Scan for the cell matching the given text and deliver its [X, Y] coordinate at center. 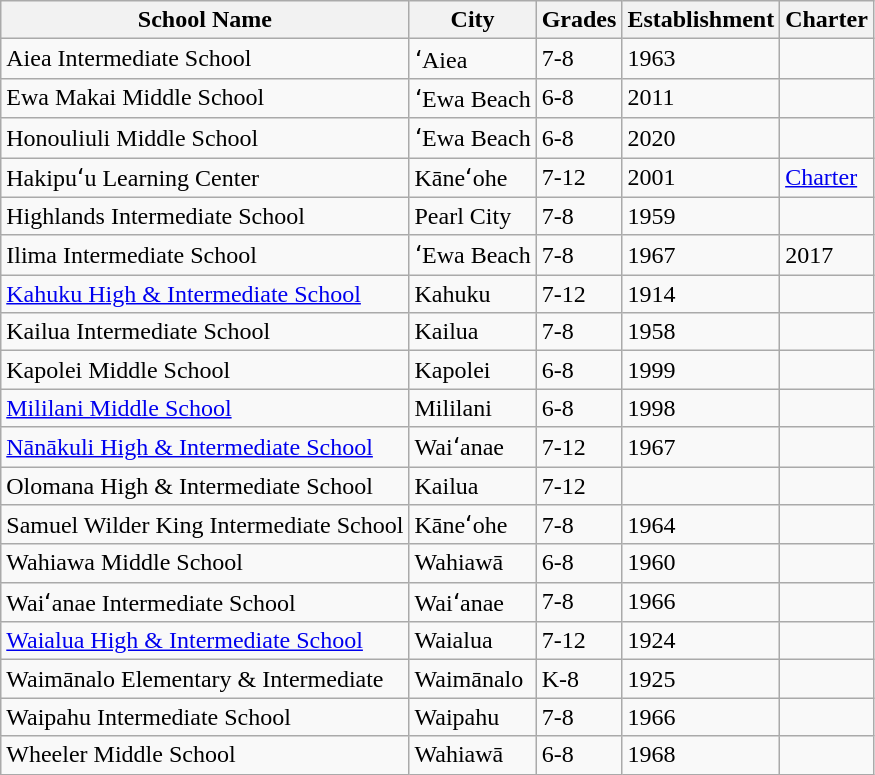
Hakipuʻu Learning Center [205, 178]
Samuel Wilder King Intermediate School [205, 525]
2020 [701, 138]
2011 [701, 98]
Kahuku High & Intermediate School [205, 294]
1914 [701, 294]
Waipahu Intermediate School [205, 717]
Nānākuli High & Intermediate School [205, 447]
Waialua [472, 641]
Highlands Intermediate School [205, 216]
Kapolei Middle School [205, 370]
Honouliuli Middle School [205, 138]
Kahuku [472, 294]
1963 [701, 59]
1925 [701, 679]
1959 [701, 216]
ʻAiea [472, 59]
1964 [701, 525]
1924 [701, 641]
Waiʻanae Intermediate School [205, 602]
1958 [701, 332]
Waimānalo [472, 679]
City [472, 20]
Kapolei [472, 370]
Wheeler Middle School [205, 755]
Kailua Intermediate School [205, 332]
1960 [701, 563]
Ilima Intermediate School [205, 255]
2001 [701, 178]
Mililani Middle School [205, 408]
Pearl City [472, 216]
Waimānalo Elementary & Intermediate [205, 679]
Aiea Intermediate School [205, 59]
Grades [579, 20]
Wahiawa Middle School [205, 563]
K-8 [579, 679]
1999 [701, 370]
Waialua High & Intermediate School [205, 641]
Establishment [701, 20]
Mililani [472, 408]
School Name [205, 20]
Ewa Makai Middle School [205, 98]
2017 [827, 255]
1998 [701, 408]
Olomana High & Intermediate School [205, 485]
1968 [701, 755]
Waipahu [472, 717]
